Return the (x, y) coordinate for the center point of the cell that contains the specified text.  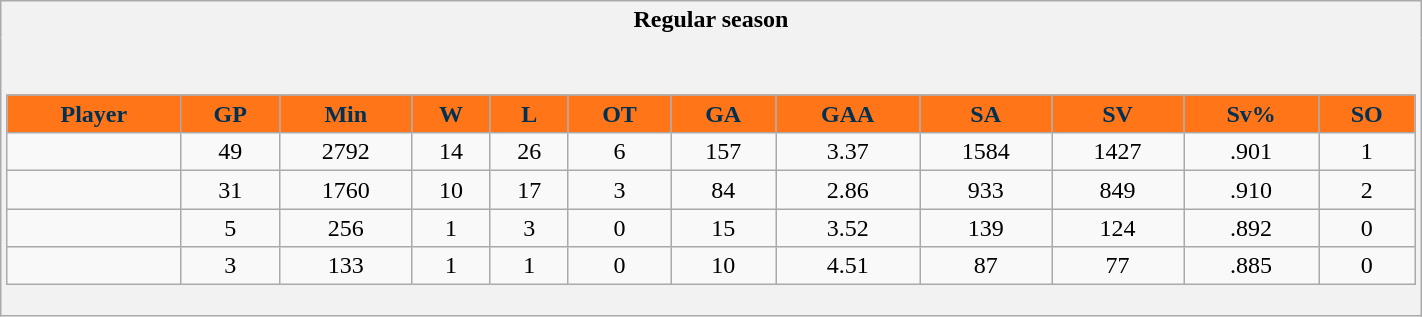
3.37 (848, 152)
1427 (1118, 152)
49 (230, 152)
SO (1367, 114)
1584 (986, 152)
31 (230, 190)
W (451, 114)
84 (724, 190)
4.51 (848, 266)
256 (346, 228)
157 (724, 152)
5 (230, 228)
SV (1118, 114)
.885 (1252, 266)
.910 (1252, 190)
139 (986, 228)
2792 (346, 152)
26 (529, 152)
14 (451, 152)
GAA (848, 114)
Min (346, 114)
Regular season (711, 20)
6 (619, 152)
133 (346, 266)
GA (724, 114)
3.52 (848, 228)
Sv% (1252, 114)
OT (619, 114)
124 (1118, 228)
L (529, 114)
849 (1118, 190)
.901 (1252, 152)
17 (529, 190)
933 (986, 190)
SA (986, 114)
77 (1118, 266)
2.86 (848, 190)
.892 (1252, 228)
GP (230, 114)
2 (1367, 190)
87 (986, 266)
Player (94, 114)
15 (724, 228)
1760 (346, 190)
